Identify which cell holds the provided text, then report its (X, Y) central coordinate. 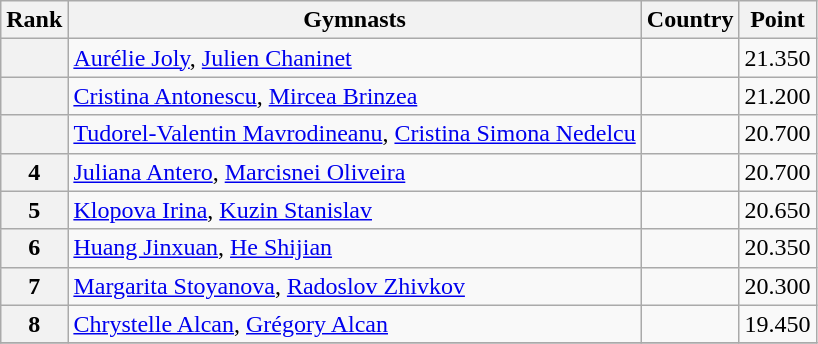
8 (34, 324)
Aurélie Joly, Julien Chaninet (354, 58)
Rank (34, 20)
21.200 (778, 96)
20.350 (778, 248)
5 (34, 210)
21.350 (778, 58)
Tudorel-Valentin Mavrodineanu, Cristina Simona Nedelcu (354, 134)
Chrystelle Alcan, Grégory Alcan (354, 324)
Klopova Irina, Kuzin Stanislav (354, 210)
Juliana Antero, Marcisnei Oliveira (354, 172)
20.650 (778, 210)
6 (34, 248)
4 (34, 172)
Gymnasts (354, 20)
Margarita Stoyanova, Radoslov Zhivkov (354, 286)
19.450 (778, 324)
Point (778, 20)
Cristina Antonescu, Mircea Brinzea (354, 96)
7 (34, 286)
20.300 (778, 286)
Country (690, 20)
Huang Jinxuan, He Shijian (354, 248)
